Extract the (x, y) coordinate from the center of the cell holding the provided text.  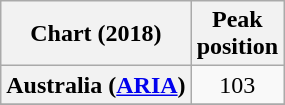
Australia (ARIA) (96, 85)
Chart (2018) (96, 34)
Peakposition (237, 34)
103 (237, 85)
